Capture the cell that displays the provided text and extract its [X, Y] central coordinate. 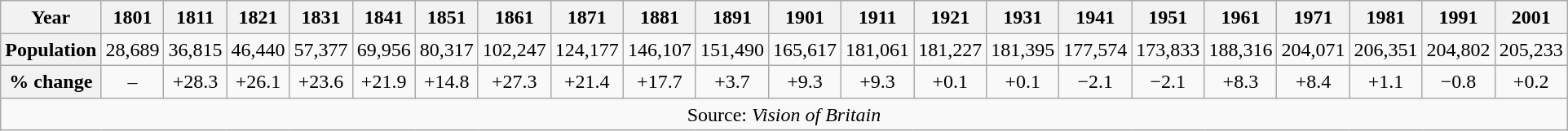
1981 [1386, 17]
181,227 [951, 50]
102,247 [514, 50]
+14.8 [447, 81]
57,377 [321, 50]
1961 [1241, 17]
1951 [1168, 17]
+28.3 [196, 81]
69,956 [383, 50]
188,316 [1241, 50]
+3.7 [732, 81]
+8.3 [1241, 81]
165,617 [804, 50]
1891 [732, 17]
+17.7 [659, 81]
204,071 [1313, 50]
+0.2 [1531, 81]
205,233 [1531, 50]
1941 [1096, 17]
46,440 [258, 50]
28,689 [132, 50]
36,815 [196, 50]
+8.4 [1313, 81]
−0.8 [1458, 81]
1831 [321, 17]
124,177 [587, 50]
1971 [1313, 17]
173,833 [1168, 50]
+1.1 [1386, 81]
+21.4 [587, 81]
1881 [659, 17]
1851 [447, 17]
204,802 [1458, 50]
2001 [1531, 17]
181,395 [1023, 50]
+26.1 [258, 81]
1901 [804, 17]
– [132, 81]
1991 [1458, 17]
Year [51, 17]
+21.9 [383, 81]
1871 [587, 17]
+23.6 [321, 81]
+27.3 [514, 81]
177,574 [1096, 50]
151,490 [732, 50]
% change [51, 81]
181,061 [877, 50]
146,107 [659, 50]
206,351 [1386, 50]
1921 [951, 17]
1821 [258, 17]
80,317 [447, 50]
1841 [383, 17]
Population [51, 50]
Source: Vision of Britain [784, 114]
1801 [132, 17]
1861 [514, 17]
1811 [196, 17]
1911 [877, 17]
1931 [1023, 17]
